Identify which cell holds the provided text, then report its [x, y] central coordinate. 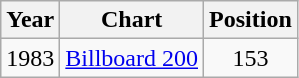
Chart [132, 20]
153 [251, 58]
Position [251, 20]
Year [30, 20]
1983 [30, 58]
Billboard 200 [132, 58]
